Find where the given text appears and provide that cell's center as (x, y) coordinate. 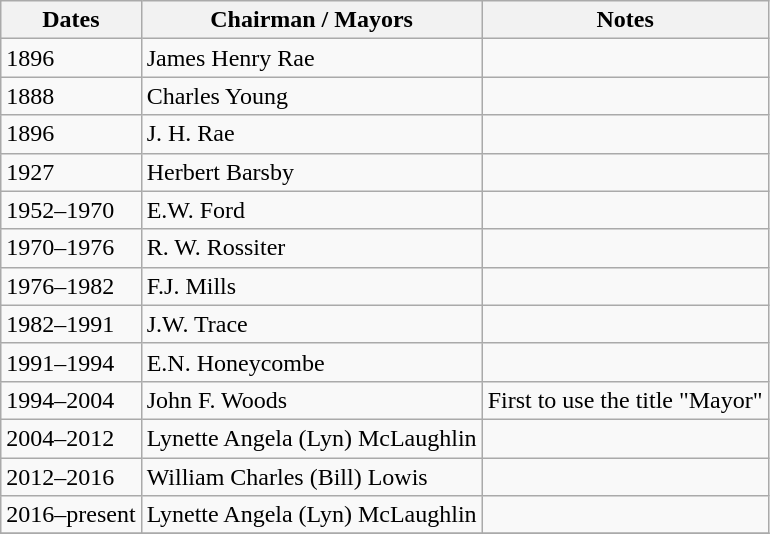
Herbert Barsby (312, 172)
Dates (71, 20)
F.J. Mills (312, 286)
2016–present (71, 515)
J. H. Rae (312, 134)
John F. Woods (312, 400)
Notes (625, 20)
James Henry Rae (312, 58)
E.W. Ford (312, 210)
First to use the title "Mayor" (625, 400)
R. W. Rossiter (312, 248)
1952–1970 (71, 210)
1994–2004 (71, 400)
1976–1982 (71, 286)
1888 (71, 96)
E.N. Honeycombe (312, 362)
J.W. Trace (312, 324)
Chairman / Mayors (312, 20)
2004–2012 (71, 438)
1927 (71, 172)
William Charles (Bill) Lowis (312, 477)
1970–1976 (71, 248)
2012–2016 (71, 477)
1991–1994 (71, 362)
1982–1991 (71, 324)
Charles Young (312, 96)
